Capture the cell that displays the provided text and extract its [X, Y] central coordinate. 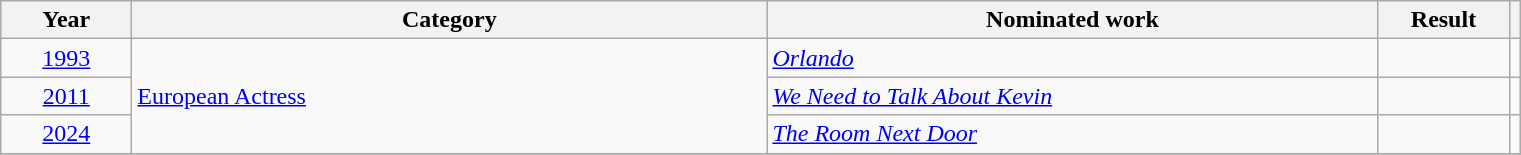
Year [66, 20]
Orlando [1072, 58]
1993 [66, 58]
2024 [66, 134]
Nominated work [1072, 20]
We Need to Talk About Kevin [1072, 96]
Category [450, 20]
Result [1444, 20]
2011 [66, 96]
The Room Next Door [1072, 134]
European Actress [450, 96]
